Extract the [x, y] coordinate from the center of the cell holding the provided text.  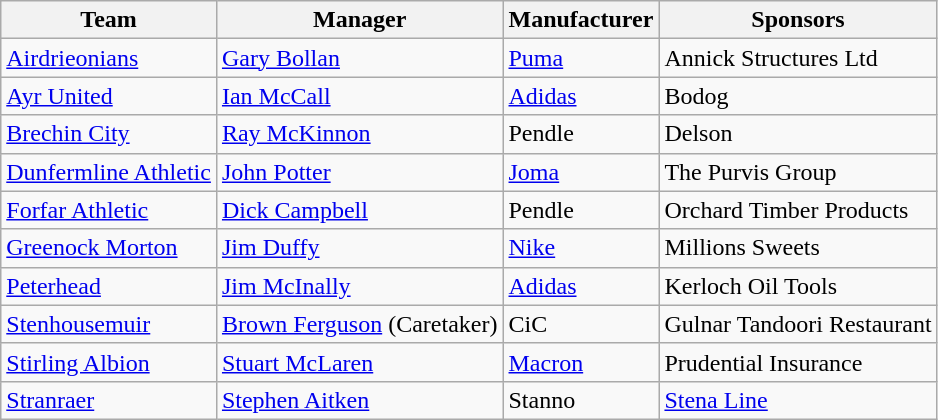
Joma [581, 172]
Stenhousemuir [109, 324]
Macron [581, 362]
Sponsors [798, 20]
Forfar Athletic [109, 210]
Stirling Albion [109, 362]
Prudential Insurance [798, 362]
CiC [581, 324]
Gulnar Tandoori Restaurant [798, 324]
Stephen Aitken [360, 400]
Manufacturer [581, 20]
The Purvis Group [798, 172]
Nike [581, 248]
Jim McInally [360, 286]
Airdrieonians [109, 58]
Bodog [798, 96]
Gary Bollan [360, 58]
Delson [798, 134]
Ray McKinnon [360, 134]
John Potter [360, 172]
Greenock Morton [109, 248]
Orchard Timber Products [798, 210]
Team [109, 20]
Brown Ferguson (Caretaker) [360, 324]
Stena Line [798, 400]
Ian McCall [360, 96]
Ayr United [109, 96]
Manager [360, 20]
Peterhead [109, 286]
Puma [581, 58]
Kerloch Oil Tools [798, 286]
Dick Campbell [360, 210]
Jim Duffy [360, 248]
Millions Sweets [798, 248]
Brechin City [109, 134]
Dunfermline Athletic [109, 172]
Stranraer [109, 400]
Stanno [581, 400]
Stuart McLaren [360, 362]
Annick Structures Ltd [798, 58]
